Return [x, y] of the center of cell containing provided text 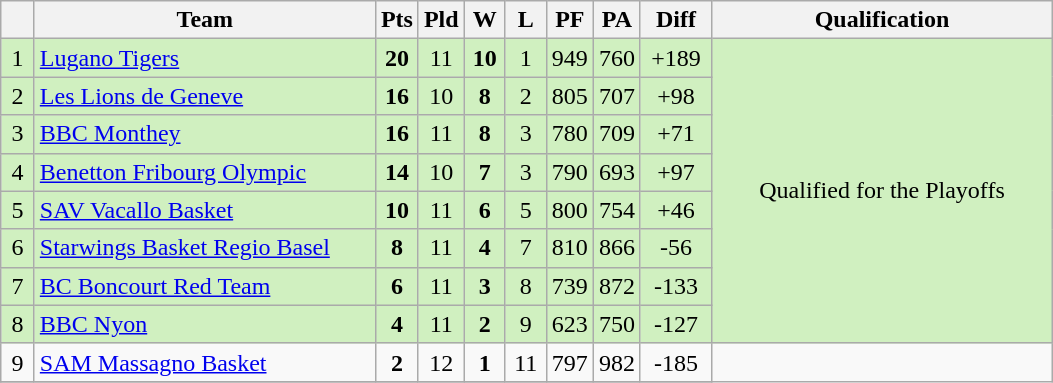
-133 [676, 286]
-127 [676, 324]
+98 [676, 96]
12 [441, 362]
-185 [676, 362]
+71 [676, 134]
Starwings Basket Regio Basel [204, 248]
797 [570, 362]
SAM Massagno Basket [204, 362]
750 [616, 324]
760 [616, 58]
949 [570, 58]
754 [616, 210]
982 [616, 362]
Pts [396, 20]
707 [616, 96]
693 [616, 172]
780 [570, 134]
872 [616, 286]
SAV Vacallo Basket [204, 210]
14 [396, 172]
Qualification [882, 20]
+46 [676, 210]
PA [616, 20]
805 [570, 96]
Benetton Fribourg Olympic [204, 172]
866 [616, 248]
623 [570, 324]
Les Lions de Geneve [204, 96]
739 [570, 286]
BBC Monthey [204, 134]
-56 [676, 248]
20 [396, 58]
Team [204, 20]
810 [570, 248]
Diff [676, 20]
800 [570, 210]
BC Boncourt Red Team [204, 286]
Pld [441, 20]
Lugano Tigers [204, 58]
BBC Nyon [204, 324]
L [526, 20]
W [484, 20]
709 [616, 134]
PF [570, 20]
Qualified for the Playoffs [882, 191]
+189 [676, 58]
790 [570, 172]
+97 [676, 172]
